Scan for the cell matching the given text and deliver its [X, Y] coordinate at center. 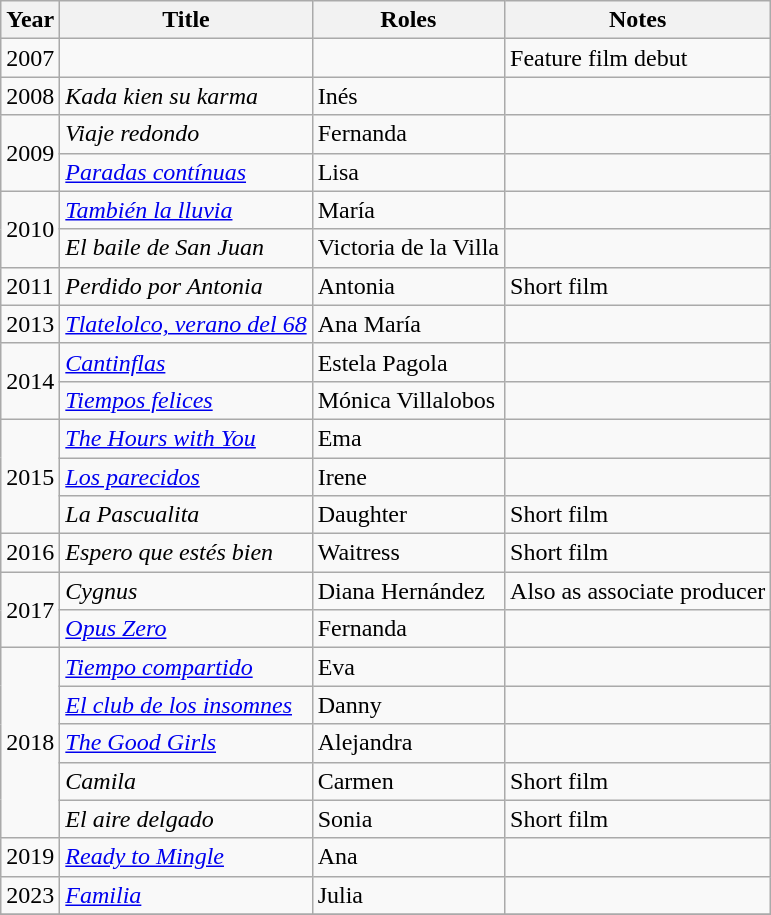
Julia [408, 895]
2010 [30, 229]
2019 [30, 857]
2015 [30, 476]
Los parecidos [186, 477]
2023 [30, 895]
Ready to Mingle [186, 857]
Tiempo compartido [186, 667]
2014 [30, 381]
Tlatelolco, verano del 68 [186, 324]
Cantinflas [186, 362]
Ana [408, 857]
2013 [30, 324]
Alejandra [408, 743]
Ana María [408, 324]
Mónica Villalobos [408, 400]
Victoria de la Villa [408, 248]
Daughter [408, 515]
Perdido por Antonia [186, 286]
Tiempos felices [186, 400]
2008 [30, 96]
Opus Zero [186, 629]
Estela Pagola [408, 362]
El aire delgado [186, 819]
Diana Hernández [408, 591]
2007 [30, 58]
Antonia [408, 286]
Waitress [408, 553]
Also as associate producer [638, 591]
El baile de San Juan [186, 248]
Roles [408, 20]
María [408, 210]
Carmen [408, 781]
Year [30, 20]
La Pascualita [186, 515]
Notes [638, 20]
Inés [408, 96]
Familia [186, 895]
2018 [30, 743]
Danny [408, 705]
Kada kien su karma [186, 96]
Camila [186, 781]
2011 [30, 286]
El club de los insomnes [186, 705]
También la lluvia [186, 210]
Sonia [408, 819]
Feature film debut [638, 58]
Cygnus [186, 591]
2016 [30, 553]
The Hours with You [186, 438]
Lisa [408, 172]
Paradas contínuas [186, 172]
Ema [408, 438]
2017 [30, 610]
The Good Girls [186, 743]
2009 [30, 153]
Title [186, 20]
Viaje redondo [186, 134]
Irene [408, 477]
Espero que estés bien [186, 553]
Eva [408, 667]
